Pinpoint the cell where the given text exists, returning its (X, Y) midpoint coordinate. 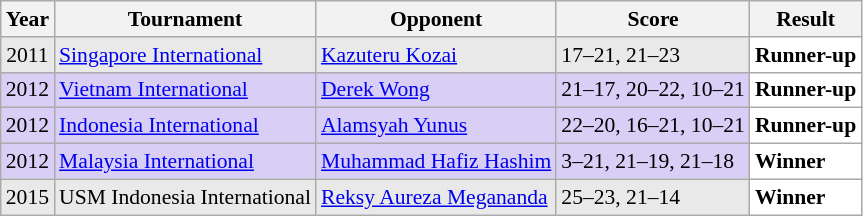
Malaysia International (185, 162)
2011 (28, 55)
Alamsyah Yunus (436, 126)
25–23, 21–14 (653, 197)
Score (653, 19)
Vietnam International (185, 90)
Tournament (185, 19)
Singapore International (185, 55)
21–17, 20–22, 10–21 (653, 90)
Indonesia International (185, 126)
Reksy Aureza Megananda (436, 197)
Derek Wong (436, 90)
Opponent (436, 19)
Kazuteru Kozai (436, 55)
Muhammad Hafiz Hashim (436, 162)
Year (28, 19)
3–21, 21–19, 21–18 (653, 162)
Result (806, 19)
22–20, 16–21, 10–21 (653, 126)
USM Indonesia International (185, 197)
2015 (28, 197)
17–21, 21–23 (653, 55)
